Find where the given text appears and provide that cell's center as [x, y] coordinate. 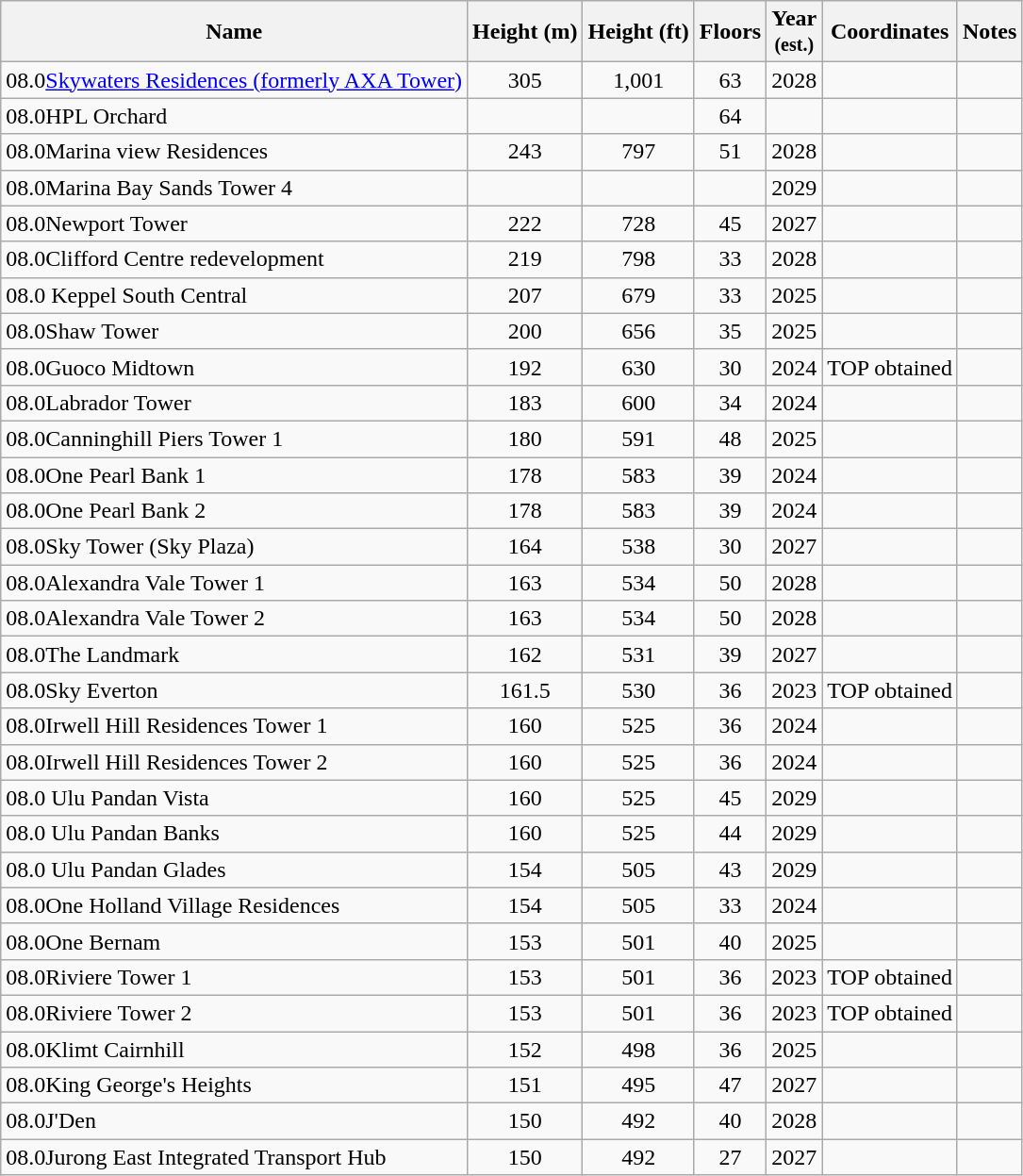
35 [730, 331]
630 [638, 367]
08.0Irwell Hill Residences Tower 2 [234, 762]
728 [638, 224]
08.0One Pearl Bank 1 [234, 474]
08.0 Ulu Pandan Vista [234, 798]
538 [638, 547]
08.0Labrador Tower [234, 403]
27 [730, 1157]
08.0Riviere Tower 1 [234, 977]
183 [525, 403]
162 [525, 654]
34 [730, 403]
305 [525, 80]
243 [525, 152]
Name [234, 32]
08.0Sky Tower (Sky Plaza) [234, 547]
08.0Jurong East Integrated Transport Hub [234, 1157]
08.0 Ulu Pandan Glades [234, 870]
495 [638, 1085]
151 [525, 1085]
08.0One Bernam [234, 941]
08.0Canninghill Piers Tower 1 [234, 439]
207 [525, 295]
152 [525, 1050]
797 [638, 152]
798 [638, 259]
63 [730, 80]
47 [730, 1085]
64 [730, 116]
Coordinates [890, 32]
08.0One Pearl Bank 2 [234, 511]
531 [638, 654]
161.5 [525, 690]
Floors [730, 32]
Height (m) [525, 32]
219 [525, 259]
180 [525, 439]
08.0The Landmark [234, 654]
222 [525, 224]
08.0Clifford Centre redevelopment [234, 259]
08.0J'Den [234, 1121]
08.0King George's Heights [234, 1085]
43 [730, 870]
591 [638, 439]
44 [730, 834]
Height (ft) [638, 32]
08.0Newport Tower [234, 224]
08.0Alexandra Vale Tower 1 [234, 583]
08.0One Holland Village Residences [234, 905]
192 [525, 367]
08.0Marina view Residences [234, 152]
Year(est.) [794, 32]
Notes [989, 32]
08.0Marina Bay Sands Tower 4 [234, 188]
08.0Guoco Midtown [234, 367]
08.0Riviere Tower 2 [234, 1013]
08.0 Ulu Pandan Banks [234, 834]
08.0Sky Everton [234, 690]
164 [525, 547]
679 [638, 295]
1,001 [638, 80]
08.0Skywaters Residences (formerly AXA Tower) [234, 80]
08.0Irwell Hill Residences Tower 1 [234, 726]
08.0 Keppel South Central [234, 295]
200 [525, 331]
48 [730, 439]
08.0Alexandra Vale Tower 2 [234, 619]
656 [638, 331]
08.0HPL Orchard [234, 116]
08.0Klimt Cairnhill [234, 1050]
530 [638, 690]
498 [638, 1050]
600 [638, 403]
08.0Shaw Tower [234, 331]
51 [730, 152]
